Return the (X, Y) coordinate for the center point of the cell that contains the specified text.  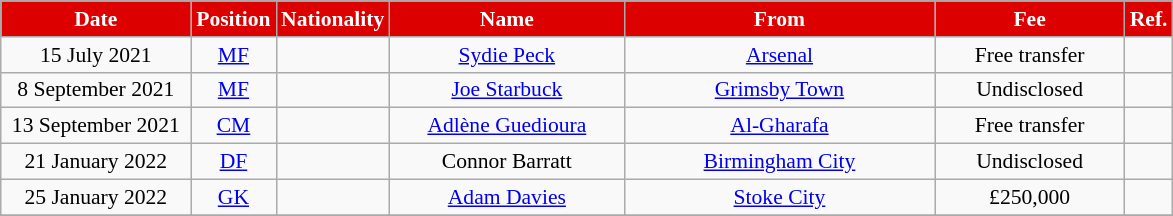
£250,000 (1030, 197)
Connor Barratt (506, 162)
Al-Gharafa (779, 126)
Stoke City (779, 197)
DF (234, 162)
GK (234, 197)
Name (506, 19)
Joe Starbuck (506, 90)
Position (234, 19)
CM (234, 126)
Adam Davies (506, 197)
15 July 2021 (96, 55)
Date (96, 19)
13 September 2021 (96, 126)
Grimsby Town (779, 90)
Nationality (332, 19)
Fee (1030, 19)
Sydie Peck (506, 55)
25 January 2022 (96, 197)
8 September 2021 (96, 90)
Adlène Guedioura (506, 126)
Ref. (1149, 19)
Birmingham City (779, 162)
Arsenal (779, 55)
21 January 2022 (96, 162)
From (779, 19)
